Capture the cell that displays the provided text and extract its (X, Y) central coordinate. 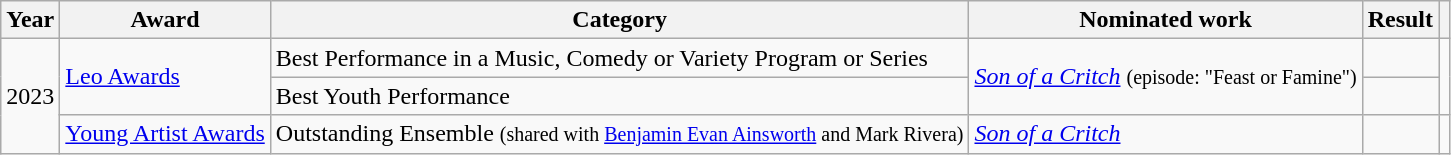
Nominated work (1166, 20)
Son of a Critch (1166, 134)
Best Youth Performance (620, 96)
Category (620, 20)
Son of a Critch (episode: "Feast or Famine") (1166, 77)
Award (165, 20)
Outstanding Ensemble (shared with Benjamin Evan Ainsworth and Mark Rivera) (620, 134)
Leo Awards (165, 77)
Best Performance in a Music, Comedy or Variety Program or Series (620, 58)
2023 (30, 96)
Year (30, 20)
Young Artist Awards (165, 134)
Result (1400, 20)
